Extract the (X, Y) coordinate from the center of the cell holding the provided text.  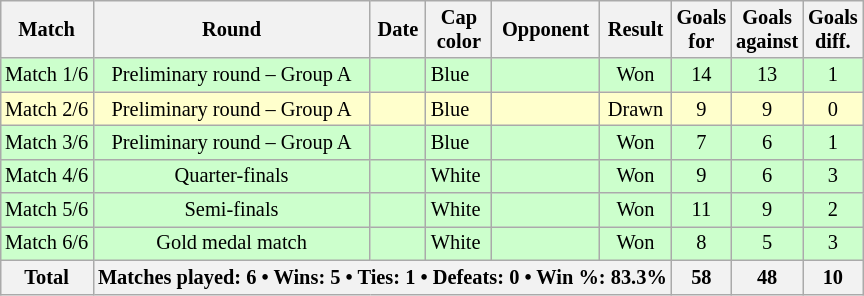
58 (702, 277)
48 (767, 277)
Round (232, 29)
Match (46, 29)
Opponent (546, 29)
Goalsdiff. (833, 29)
Match 1/6 (46, 75)
Semi-finals (232, 210)
Match 4/6 (46, 176)
Goalsfor (702, 29)
5 (767, 243)
Drawn (635, 109)
Match 2/6 (46, 109)
2 (833, 210)
0 (833, 109)
10 (833, 277)
11 (702, 210)
Match 3/6 (46, 142)
Match 6/6 (46, 243)
Capcolor (459, 29)
Total (46, 277)
Result (635, 29)
Date (398, 29)
Gold medal match (232, 243)
8 (702, 243)
Match 5/6 (46, 210)
14 (702, 75)
Goalsagainst (767, 29)
Matches played: 6 • Wins: 5 • Ties: 1 • Defeats: 0 • Win %: 83.3% (382, 277)
7 (702, 142)
Quarter-finals (232, 176)
13 (767, 75)
